Find where the given text appears and provide that cell's center as [x, y] coordinate. 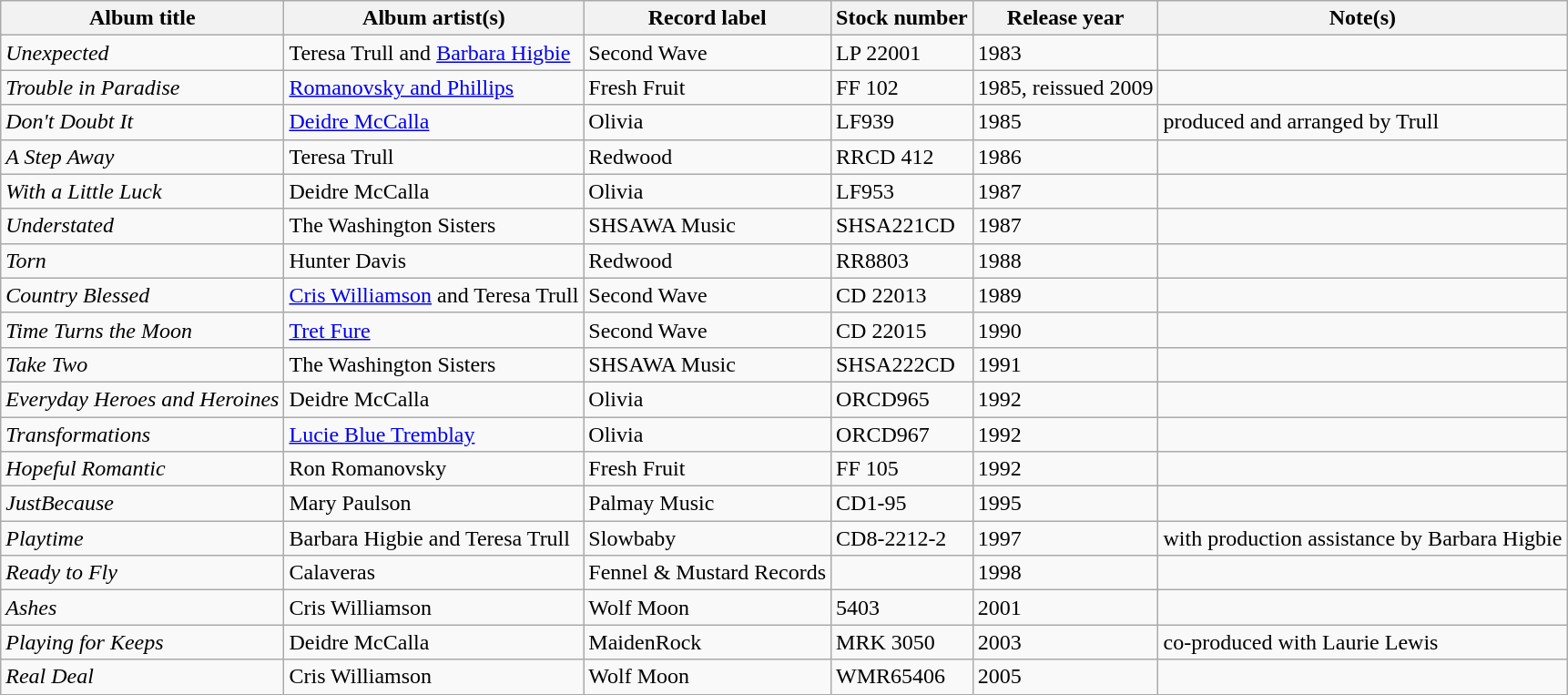
1990 [1065, 330]
Ashes [142, 608]
Don't Doubt It [142, 122]
1995 [1065, 504]
FF 105 [902, 469]
Tret Fure [433, 330]
Album title [142, 18]
Country Blessed [142, 295]
Cris Williamson and Teresa Trull [433, 295]
Calaveras [433, 573]
RR8803 [902, 261]
Transformations [142, 434]
1991 [1065, 364]
Stock number [902, 18]
Hunter Davis [433, 261]
CD 22015 [902, 330]
2003 [1065, 642]
MaidenRock [708, 642]
LP 22001 [902, 53]
ORCD965 [902, 399]
WMR65406 [902, 677]
CD 22013 [902, 295]
Playing for Keeps [142, 642]
Time Turns the Moon [142, 330]
LF939 [902, 122]
produced and arranged by Trull [1362, 122]
Note(s) [1362, 18]
Teresa Trull and Barbara Higbie [433, 53]
Trouble in Paradise [142, 87]
Record label [708, 18]
CD8-2212-2 [902, 538]
1998 [1065, 573]
With a Little Luck [142, 191]
5403 [902, 608]
SHSA222CD [902, 364]
Take Two [142, 364]
FF 102 [902, 87]
Release year [1065, 18]
CD1-95 [902, 504]
with production assistance by Barbara Higbie [1362, 538]
Unexpected [142, 53]
Playtime [142, 538]
Torn [142, 261]
Palmay Music [708, 504]
1997 [1065, 538]
Lucie Blue Tremblay [433, 434]
LF953 [902, 191]
ORCD967 [902, 434]
Barbara Higbie and Teresa Trull [433, 538]
1985 [1065, 122]
co-produced with Laurie Lewis [1362, 642]
Romanovsky and Phillips [433, 87]
A Step Away [142, 157]
2001 [1065, 608]
1986 [1065, 157]
SHSA221CD [902, 226]
RRCD 412 [902, 157]
JustBecause [142, 504]
MRK 3050 [902, 642]
Ron Romanovsky [433, 469]
1989 [1065, 295]
Hopeful Romantic [142, 469]
Everyday Heroes and Heroines [142, 399]
Mary Paulson [433, 504]
1988 [1065, 261]
Slowbaby [708, 538]
Understated [142, 226]
Fennel & Mustard Records [708, 573]
Teresa Trull [433, 157]
Ready to Fly [142, 573]
Real Deal [142, 677]
2005 [1065, 677]
1985, reissued 2009 [1065, 87]
1983 [1065, 53]
Album artist(s) [433, 18]
